Determine the [X, Y] coordinate at the center of the cell enclosing the given text.  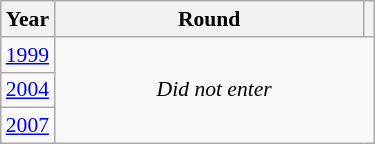
1999 [28, 55]
Round [209, 19]
2004 [28, 90]
Did not enter [214, 90]
Year [28, 19]
2007 [28, 126]
